Return [x, y] of the center of cell containing provided text 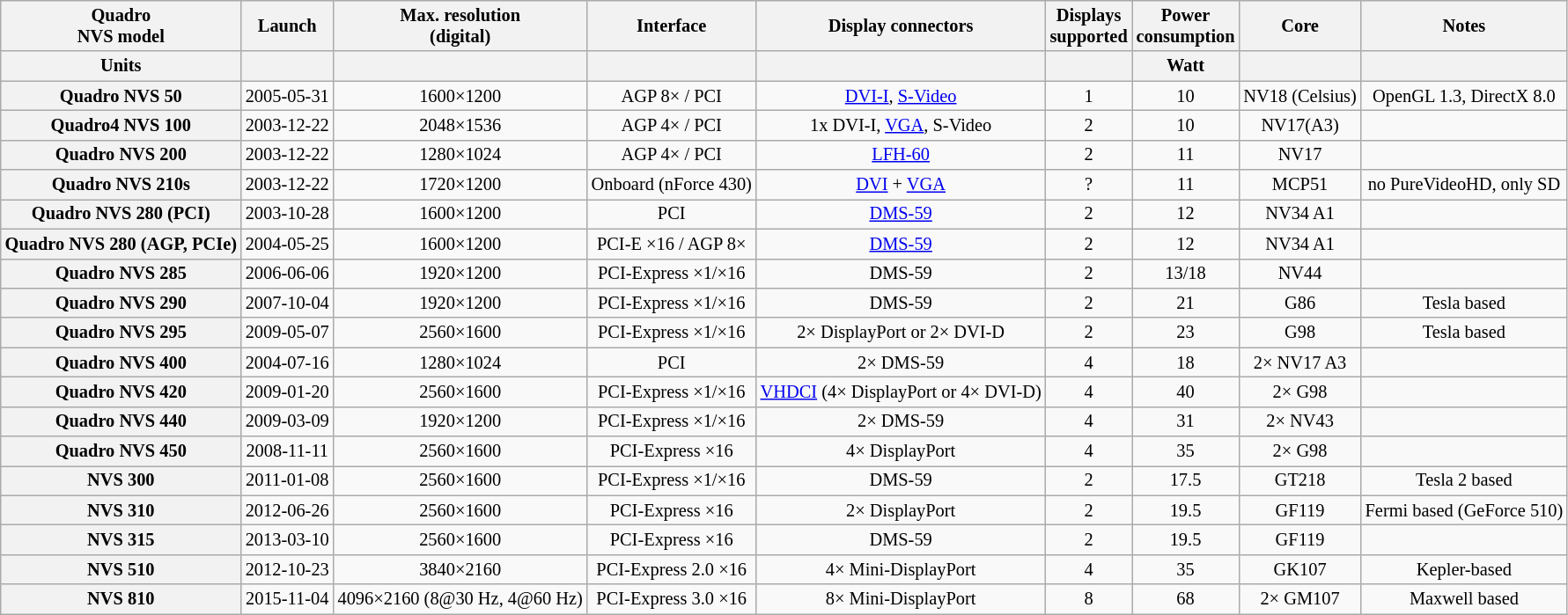
2× DisplayPort or 2× DVI-D [902, 333]
4× Mini-DisplayPort [902, 569]
2015-11-04 [287, 599]
2008-11-11 [287, 451]
Notes [1464, 26]
VHDCI (4× DisplayPort or 4× DVI-D) [902, 392]
Quadro4 NVS 100 [121, 125]
2007-10-04 [287, 303]
Quadro NVS 50 [121, 96]
2012-10-23 [287, 569]
NVS 300 [121, 480]
Quadro NVS 285 [121, 274]
1x DVI-I, VGA, S-Video [902, 125]
2009-01-20 [287, 392]
2011-01-08 [287, 480]
Max. resolution(digital) [460, 26]
GT218 [1299, 480]
21 [1186, 303]
Quadro NVS 440 [121, 421]
NV44 [1299, 274]
2004-07-16 [287, 362]
4× DisplayPort [902, 451]
NV18 (Celsius) [1299, 96]
2009-05-07 [287, 333]
40 [1186, 392]
18 [1186, 362]
Core [1299, 26]
17.5 [1186, 480]
NV17 [1299, 155]
DVI-I, S-Video [902, 96]
PCI-Express 3.0 ×16 [672, 599]
QuadroNVS model [121, 26]
1 [1089, 96]
AGP 8× / PCI [672, 96]
NVS 810 [121, 599]
NVS 315 [121, 539]
Fermi based (GeForce 510) [1464, 510]
8 [1089, 599]
2013-03-10 [287, 539]
2× NV17 A3 [1299, 362]
Quadro NVS 400 [121, 362]
MCP51 [1299, 185]
2× NV43 [1299, 421]
4096×2160 (8@30 Hz, 4@60 Hz) [460, 599]
PCI-E ×16 / AGP 8× [672, 244]
Launch [287, 26]
LFH-60 [902, 155]
3840×2160 [460, 569]
8× Mini-DisplayPort [902, 599]
2× GM107 [1299, 599]
OpenGL 1.3, DirectX 8.0 [1464, 96]
G86 [1299, 303]
G98 [1299, 333]
Watt [1186, 66]
13/18 [1186, 274]
2006-06-06 [287, 274]
no PureVideoHD, only SD [1464, 185]
Quadro NVS 420 [121, 392]
NV17(A3) [1299, 125]
Display connectors [902, 26]
2× DisplayPort [902, 510]
Quadro NVS 280 (AGP, PCIe) [121, 244]
Quadro NVS 290 [121, 303]
Powerconsumption [1186, 26]
Displayssupported [1089, 26]
2012-06-26 [287, 510]
Quadro NVS 200 [121, 155]
Kepler-based [1464, 569]
1720×1200 [460, 185]
PCI-Express 2.0 ×16 [672, 569]
Maxwell based [1464, 599]
Units [121, 66]
31 [1186, 421]
68 [1186, 599]
Onboard (nForce 430) [672, 185]
2009-03-09 [287, 421]
Interface [672, 26]
2005-05-31 [287, 96]
2048×1536 [460, 125]
? [1089, 185]
2004-05-25 [287, 244]
Quadro NVS 450 [121, 451]
DVI + VGA [902, 185]
Quadro NVS 210s [121, 185]
GK107 [1299, 569]
NVS 510 [121, 569]
2003-10-28 [287, 214]
Quadro NVS 295 [121, 333]
Tesla 2 based [1464, 480]
NVS 310 [121, 510]
23 [1186, 333]
Quadro NVS 280 (PCI) [121, 214]
